Provide the [X, Y] coordinate of the cell's center where the given text is located.  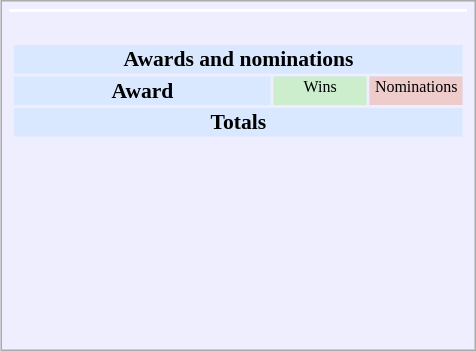
Nominations [416, 90]
Awards and nominations [238, 59]
Totals [238, 122]
Wins [320, 90]
Award [142, 90]
Awards and nominations Award Wins Nominations Totals [239, 172]
